Scan for the cell matching the given text and deliver its (x, y) coordinate at center. 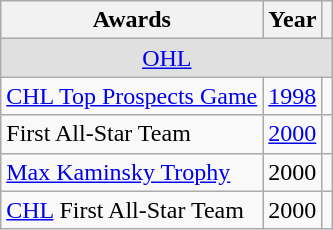
First All-Star Team (132, 134)
Max Kaminsky Trophy (132, 172)
OHL (167, 58)
Year (292, 20)
CHL First All-Star Team (132, 210)
1998 (292, 96)
Awards (132, 20)
CHL Top Prospects Game (132, 96)
